Search for the cell housing the specified text and yield its (x, y) center coordinate. 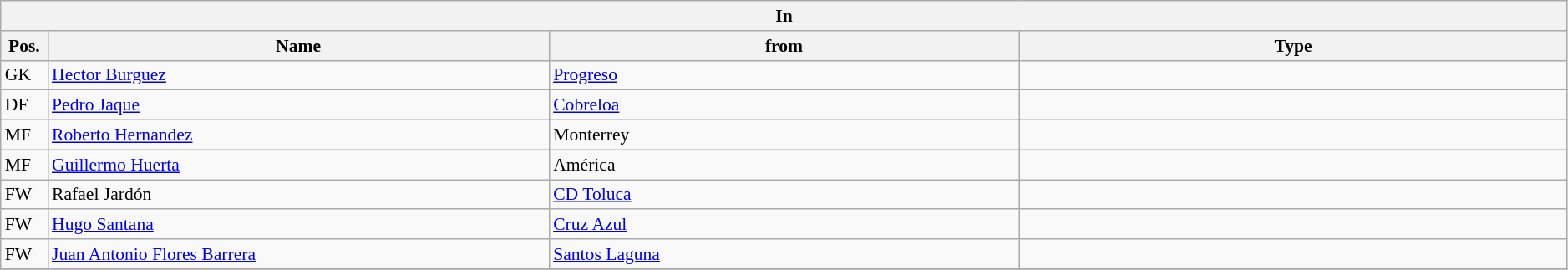
Type (1293, 46)
Progreso (784, 75)
Name (298, 46)
Monterrey (784, 135)
Cobreloa (784, 105)
Hector Burguez (298, 75)
América (784, 165)
CD Toluca (784, 195)
DF (24, 105)
Roberto Hernandez (298, 135)
Cruz Azul (784, 225)
Hugo Santana (298, 225)
Santos Laguna (784, 254)
Pos. (24, 46)
from (784, 46)
Pedro Jaque (298, 105)
In (784, 16)
Rafael Jardón (298, 195)
GK (24, 75)
Juan Antonio Flores Barrera (298, 254)
Guillermo Huerta (298, 165)
